Locate the cell with the specified text and output its (x, y) center coordinate. 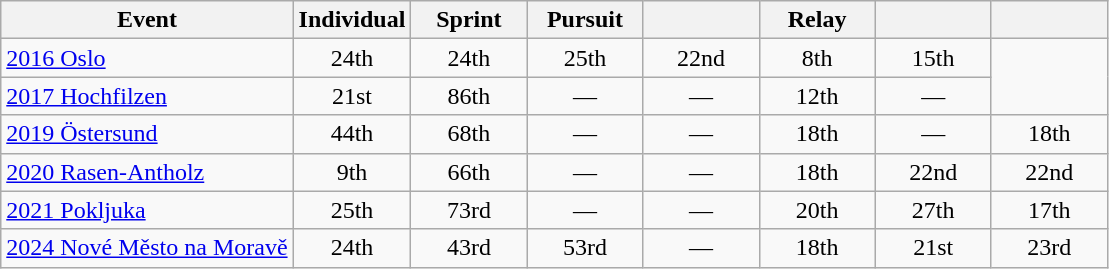
86th (469, 96)
9th (352, 172)
53rd (585, 248)
Relay (817, 20)
2020 Rasen-Antholz (147, 172)
17th (1049, 210)
23rd (1049, 248)
43rd (469, 248)
73rd (469, 210)
2021 Pokljuka (147, 210)
8th (817, 58)
15th (933, 58)
27th (933, 210)
2017 Hochfilzen (147, 96)
20th (817, 210)
12th (817, 96)
2016 Oslo (147, 58)
Individual (352, 20)
66th (469, 172)
Sprint (469, 20)
2019 Östersund (147, 134)
Event (147, 20)
44th (352, 134)
2024 Nové Město na Moravě (147, 248)
68th (469, 134)
Pursuit (585, 20)
